Output the [x, y] coordinate of the center of the cell containing the given text.  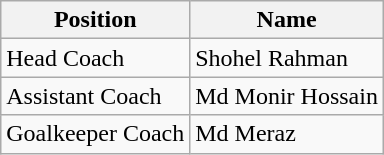
Md Monir Hossain [287, 96]
Name [287, 20]
Head Coach [96, 58]
Goalkeeper Coach [96, 134]
Shohel Rahman [287, 58]
Position [96, 20]
Assistant Coach [96, 96]
Md Meraz [287, 134]
